From the cell containing the given text, extract its center point as (X, Y) coordinate. 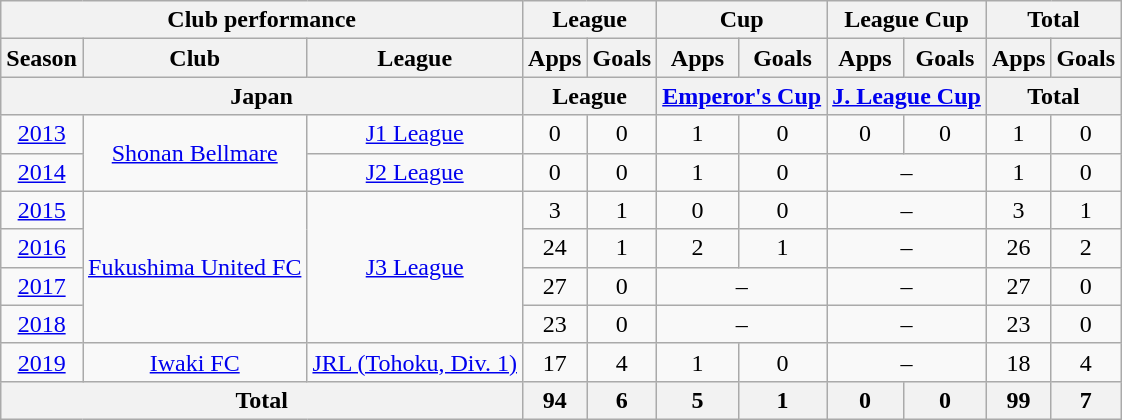
JRL (Tohoku, Div. 1) (415, 362)
2019 (42, 362)
99 (1018, 400)
6 (622, 400)
J2 League (415, 172)
Emperor's Cup (742, 96)
26 (1018, 248)
2017 (42, 286)
Club (194, 58)
Club performance (262, 20)
24 (555, 248)
Cup (742, 20)
2013 (42, 134)
94 (555, 400)
Fukushima United FC (194, 267)
Season (42, 58)
J3 League (415, 267)
5 (698, 400)
J1 League (415, 134)
League Cup (907, 20)
2018 (42, 324)
2015 (42, 210)
2014 (42, 172)
18 (1018, 362)
7 (1086, 400)
Iwaki FC (194, 362)
Japan (262, 96)
Shonan Bellmare (194, 153)
2016 (42, 248)
17 (555, 362)
J. League Cup (907, 96)
